Return (X, Y) of the center of cell containing provided text 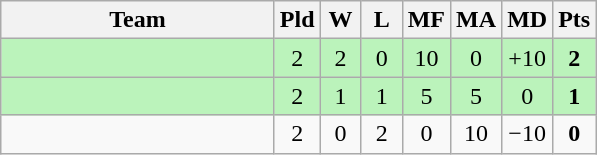
+10 (528, 58)
L (382, 20)
MF (426, 20)
W (340, 20)
MA (476, 20)
MD (528, 20)
Team (138, 20)
Pld (297, 20)
Pts (574, 20)
−10 (528, 134)
